Capture the cell that displays the provided text and extract its [X, Y] central coordinate. 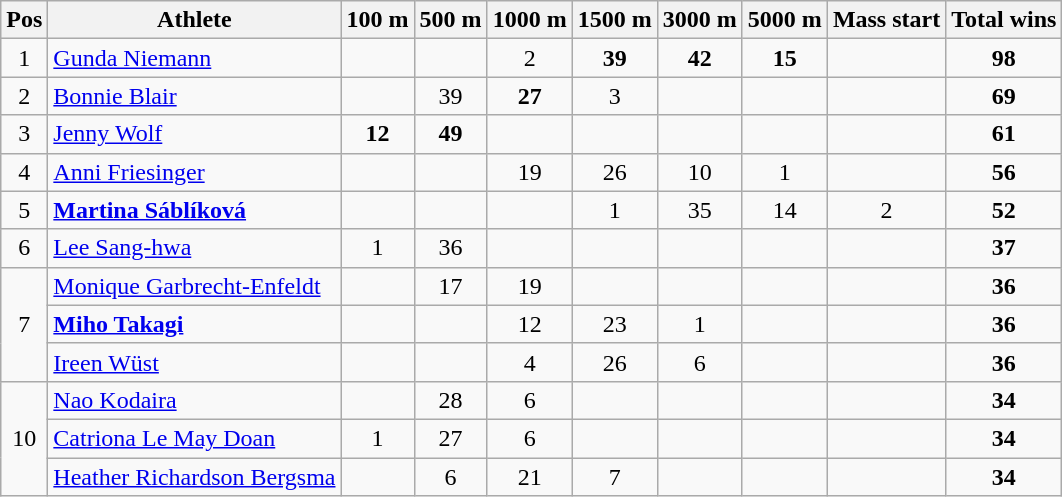
5 [24, 210]
52 [1004, 210]
17 [450, 286]
Lee Sang-hwa [194, 248]
98 [1004, 58]
23 [614, 324]
Gunda Niemann [194, 58]
Jenny Wolf [194, 134]
Martina Sáblíková [194, 210]
Catriona Le May Doan [194, 438]
61 [1004, 134]
21 [530, 477]
Nao Kodaira [194, 400]
Heather Richardson Bergsma [194, 477]
Athlete [194, 20]
Bonnie Blair [194, 96]
42 [700, 58]
5000 m [784, 20]
Miho Takagi [194, 324]
14 [784, 210]
15 [784, 58]
37 [1004, 248]
35 [700, 210]
1500 m [614, 20]
69 [1004, 96]
Anni Friesinger [194, 172]
28 [450, 400]
100 m [378, 20]
56 [1004, 172]
Mass start [886, 20]
Monique Garbrecht-Enfeldt [194, 286]
Ireen Wüst [194, 362]
49 [450, 134]
3000 m [700, 20]
Total wins [1004, 20]
500 m [450, 20]
1000 m [530, 20]
Pos [24, 20]
